Identify which cell holds the provided text, then report its (x, y) central coordinate. 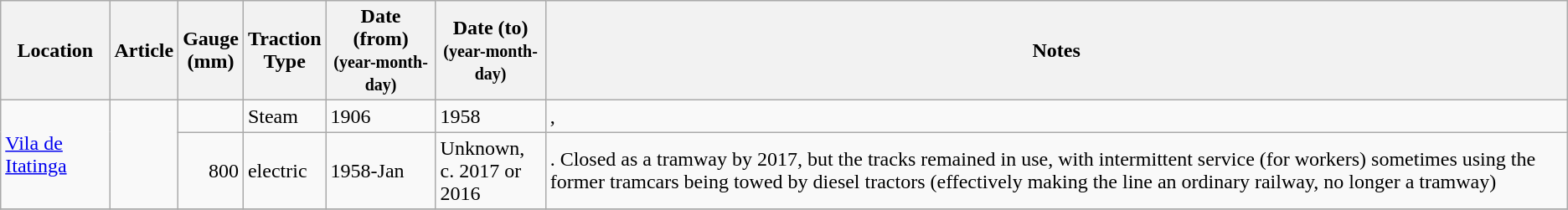
1906 (380, 116)
TractionType (285, 50)
800 (211, 171)
1958-Jan (380, 171)
Vila de Itatinga (55, 155)
Steam (285, 116)
1958 (491, 116)
Article (144, 50)
Unknown, c. 2017 or 2016 (491, 171)
Notes (1056, 50)
, (1056, 116)
Gauge (mm) (211, 50)
Date (to)(year-month-day) (491, 50)
electric (285, 171)
Date (from)(year-month-day) (380, 50)
Location (55, 50)
